Return the (X, Y) coordinate for the center point of the cell that contains the specified text.  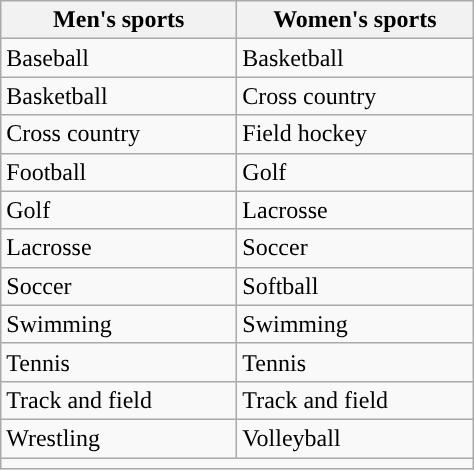
Men's sports (119, 20)
Baseball (119, 58)
Women's sports (355, 20)
Volleyball (355, 438)
Wrestling (119, 438)
Softball (355, 286)
Field hockey (355, 134)
Football (119, 172)
